Provide the [x, y] coordinate of the cell's center where the given text is located.  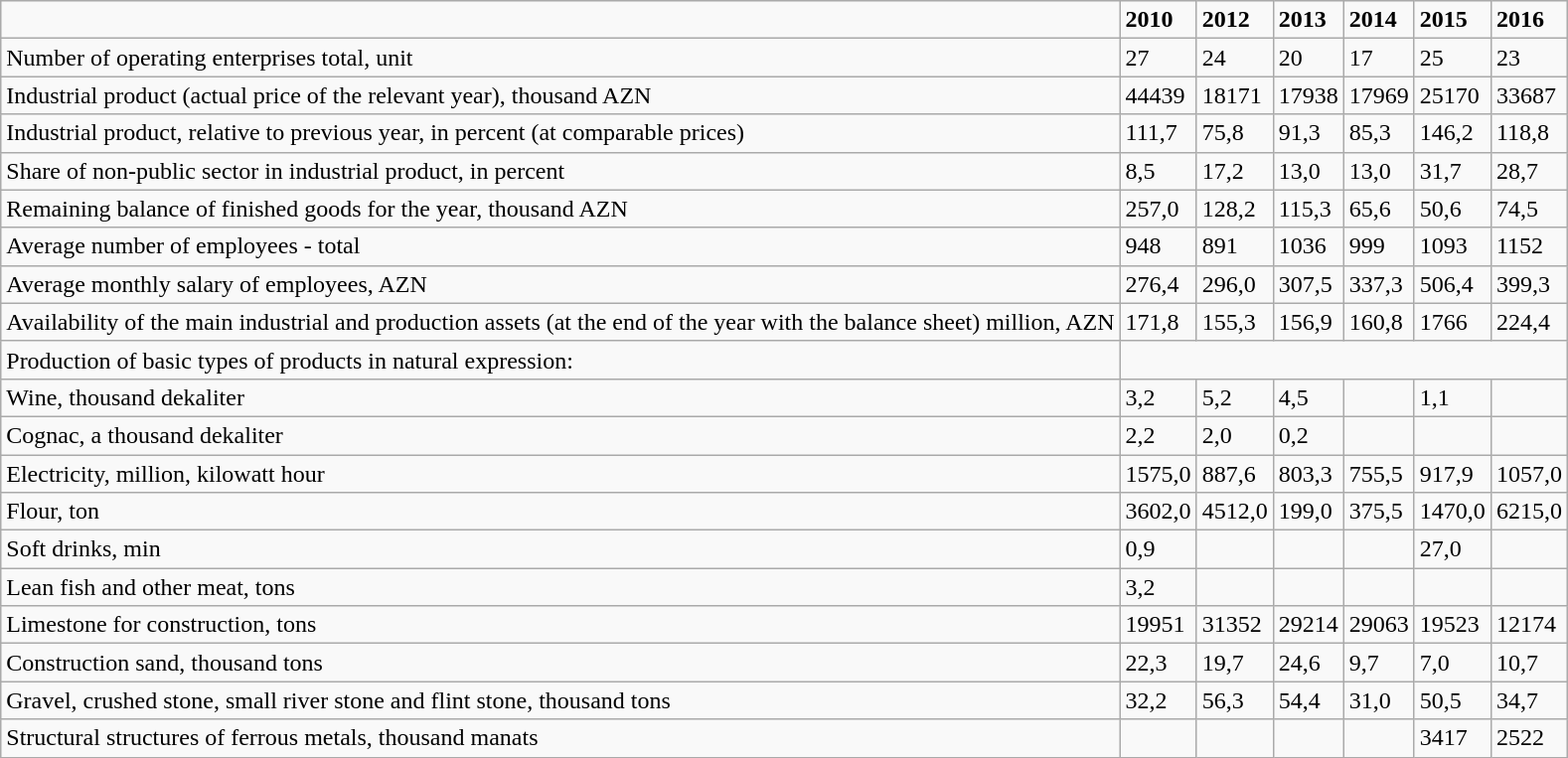
Number of operating enterprises total, unit [560, 58]
4512,0 [1234, 512]
Remaining balance of finished goods for the year, thousand AZN [560, 209]
Availability of the main industrial and production assets (at the end of the year with the balance sheet) million, AZN [560, 322]
9,7 [1379, 663]
6215,0 [1528, 512]
17969 [1379, 95]
20 [1308, 58]
2012 [1234, 20]
Production of basic types of products in natural expression: [560, 360]
Lean fish and other meat, tons [560, 587]
Industrial product, relative to previous year, in percent (at comparable prices) [560, 133]
Average monthly salary of employees, AZN [560, 284]
257,0 [1159, 209]
85,3 [1379, 133]
1470,0 [1453, 512]
887,6 [1234, 474]
375,5 [1379, 512]
199,0 [1308, 512]
17938 [1308, 95]
12174 [1528, 625]
24,6 [1308, 663]
19523 [1453, 625]
506,4 [1453, 284]
296,0 [1234, 284]
25 [1453, 58]
Wine, thousand dekaliter [560, 397]
0,9 [1159, 549]
115,3 [1308, 209]
31352 [1234, 625]
Structural structures of ferrous metals, thousand manats [560, 738]
34,7 [1528, 700]
Construction sand, thousand tons [560, 663]
8,5 [1159, 171]
31,0 [1379, 700]
50,5 [1453, 700]
18171 [1234, 95]
Cognac, a thousand dekaliter [560, 435]
2010 [1159, 20]
307,5 [1308, 284]
755,5 [1379, 474]
111,7 [1159, 133]
31,7 [1453, 171]
74,5 [1528, 209]
Gravel, crushed stone, small river stone and flint stone, thousand tons [560, 700]
10,7 [1528, 663]
3417 [1453, 738]
4,5 [1308, 397]
44439 [1159, 95]
118,8 [1528, 133]
171,8 [1159, 322]
0,2 [1308, 435]
224,4 [1528, 322]
917,9 [1453, 474]
29214 [1308, 625]
2014 [1379, 20]
27,0 [1453, 549]
75,8 [1234, 133]
24 [1234, 58]
Average number of employees - total [560, 246]
19951 [1159, 625]
2,0 [1234, 435]
1036 [1308, 246]
27 [1159, 58]
22,3 [1159, 663]
65,6 [1379, 209]
56,3 [1234, 700]
337,3 [1379, 284]
54,4 [1308, 700]
32,2 [1159, 700]
Flour, ton [560, 512]
19,7 [1234, 663]
50,6 [1453, 209]
146,2 [1453, 133]
399,3 [1528, 284]
33687 [1528, 95]
2013 [1308, 20]
160,8 [1379, 322]
1766 [1453, 322]
5,2 [1234, 397]
803,3 [1308, 474]
155,3 [1234, 322]
276,4 [1159, 284]
28,7 [1528, 171]
Share of non-public sector in industrial product, in percent [560, 171]
Electricity, million, kilowatt hour [560, 474]
29063 [1379, 625]
1057,0 [1528, 474]
25170 [1453, 95]
1,1 [1453, 397]
Soft drinks, min [560, 549]
1575,0 [1159, 474]
156,9 [1308, 322]
23 [1528, 58]
1093 [1453, 246]
999 [1379, 246]
2,2 [1159, 435]
948 [1159, 246]
Industrial product (actual price of the relevant year), thousand AZN [560, 95]
17,2 [1234, 171]
7,0 [1453, 663]
128,2 [1234, 209]
2016 [1528, 20]
17 [1379, 58]
2015 [1453, 20]
Limestone for construction, tons [560, 625]
1152 [1528, 246]
891 [1234, 246]
3602,0 [1159, 512]
2522 [1528, 738]
91,3 [1308, 133]
